Determine the [x, y] coordinate at the center of the cell enclosing the given text.  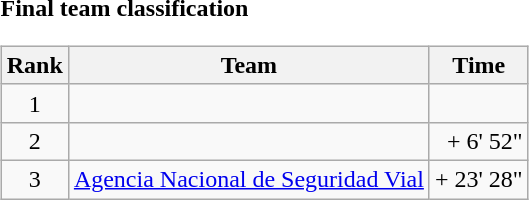
Rank [34, 65]
1 [34, 103]
Time [478, 65]
+ 6' 52" [478, 141]
+ 23' 28" [478, 179]
3 [34, 179]
2 [34, 141]
Agencia Nacional de Seguridad Vial [248, 179]
Team [248, 65]
